Output the [X, Y] coordinate of the center of the cell containing the given text.  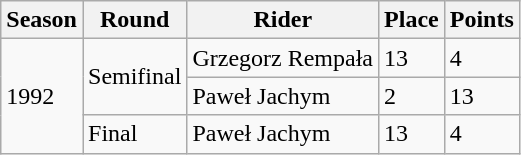
1992 [42, 96]
Final [134, 134]
2 [412, 96]
Rider [283, 20]
Semifinal [134, 77]
Round [134, 20]
Place [412, 20]
Grzegorz Rempała [283, 58]
Season [42, 20]
Points [482, 20]
